Determine the (X, Y) coordinate at the center of the cell enclosing the given text.  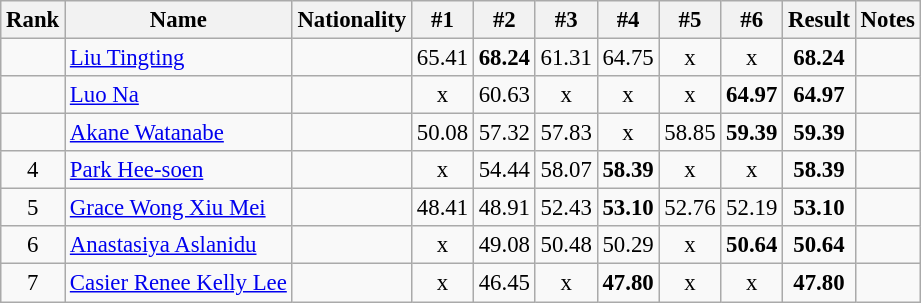
5 (33, 208)
Liu Tingting (179, 58)
Akane Watanabe (179, 133)
65.41 (443, 58)
48.91 (504, 208)
57.32 (504, 133)
Park Hee-soen (179, 170)
58.85 (690, 133)
#4 (628, 20)
Notes (888, 20)
64.75 (628, 58)
52.43 (566, 208)
54.44 (504, 170)
57.83 (566, 133)
Nationality (352, 20)
6 (33, 245)
49.08 (504, 245)
Grace Wong Xiu Mei (179, 208)
52.19 (752, 208)
46.45 (504, 283)
Anastasiya Aslanidu (179, 245)
58.07 (566, 170)
50.29 (628, 245)
4 (33, 170)
Rank (33, 20)
60.63 (504, 95)
7 (33, 283)
50.48 (566, 245)
#3 (566, 20)
52.76 (690, 208)
#1 (443, 20)
Casier Renee Kelly Lee (179, 283)
48.41 (443, 208)
Result (820, 20)
61.31 (566, 58)
#5 (690, 20)
#2 (504, 20)
Luo Na (179, 95)
50.08 (443, 133)
#6 (752, 20)
Name (179, 20)
